Provide the [X, Y] coordinate of the cell's center where the given text is located.  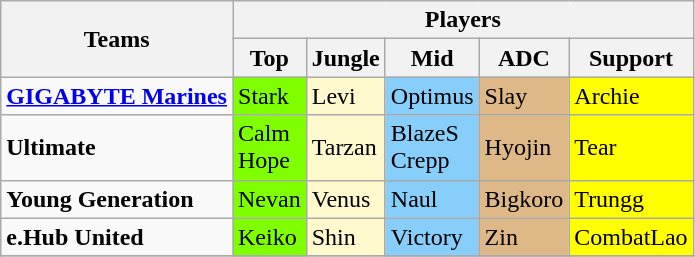
Stark [269, 96]
ADC [524, 58]
Bigkoro [524, 199]
Ultimate [117, 148]
Hyojin [524, 148]
Tarzan [346, 148]
Nevan [269, 199]
Support [631, 58]
Keiko [269, 237]
Top [269, 58]
Archie [631, 96]
BlazeS Crepp [432, 148]
Levi [346, 96]
Zin [524, 237]
Calm Hope [269, 148]
Jungle [346, 58]
Tear [631, 148]
Shin [346, 237]
Young Generation [117, 199]
GIGABYTE Marines [117, 96]
Venus [346, 199]
Victory [432, 237]
Players [462, 20]
Slay [524, 96]
Naul [432, 199]
e.Hub United [117, 237]
CombatLao [631, 237]
Mid [432, 58]
Trungg [631, 199]
Optimus [432, 96]
Teams [117, 39]
